Pinpoint the cell where the given text exists, returning its (x, y) midpoint coordinate. 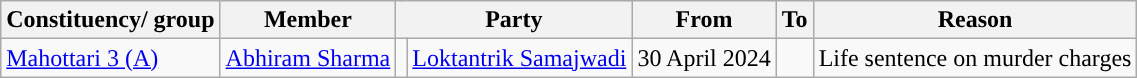
Mahottari 3 (A) (110, 58)
Member (308, 20)
Life sentence on murder charges (975, 58)
30 April 2024 (704, 58)
Party (514, 20)
From (704, 20)
Loktantrik Samajwadi (520, 58)
Reason (975, 20)
To (794, 20)
Constituency/ group (110, 20)
Abhiram Sharma (308, 58)
